Locate the cell with the specified text and output its [x, y] center coordinate. 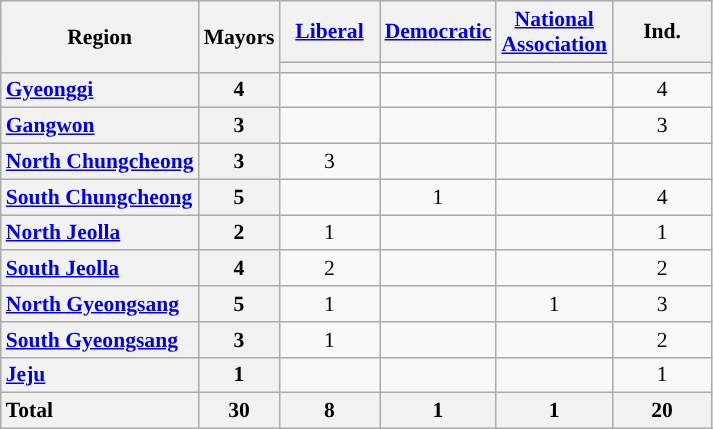
Liberal [329, 32]
South Jeolla [100, 269]
20 [662, 411]
Gyeonggi [100, 90]
North Chungcheong [100, 162]
National Association [554, 32]
South Chungcheong [100, 197]
30 [240, 411]
South Gyeongsang [100, 340]
Gangwon [100, 126]
North Jeolla [100, 233]
8 [329, 411]
Mayors [240, 36]
Total [100, 411]
Democratic [438, 32]
Jeju [100, 375]
Ind. [662, 32]
Region [100, 36]
North Gyeongsang [100, 304]
